Search for the cell housing the specified text and yield its [x, y] center coordinate. 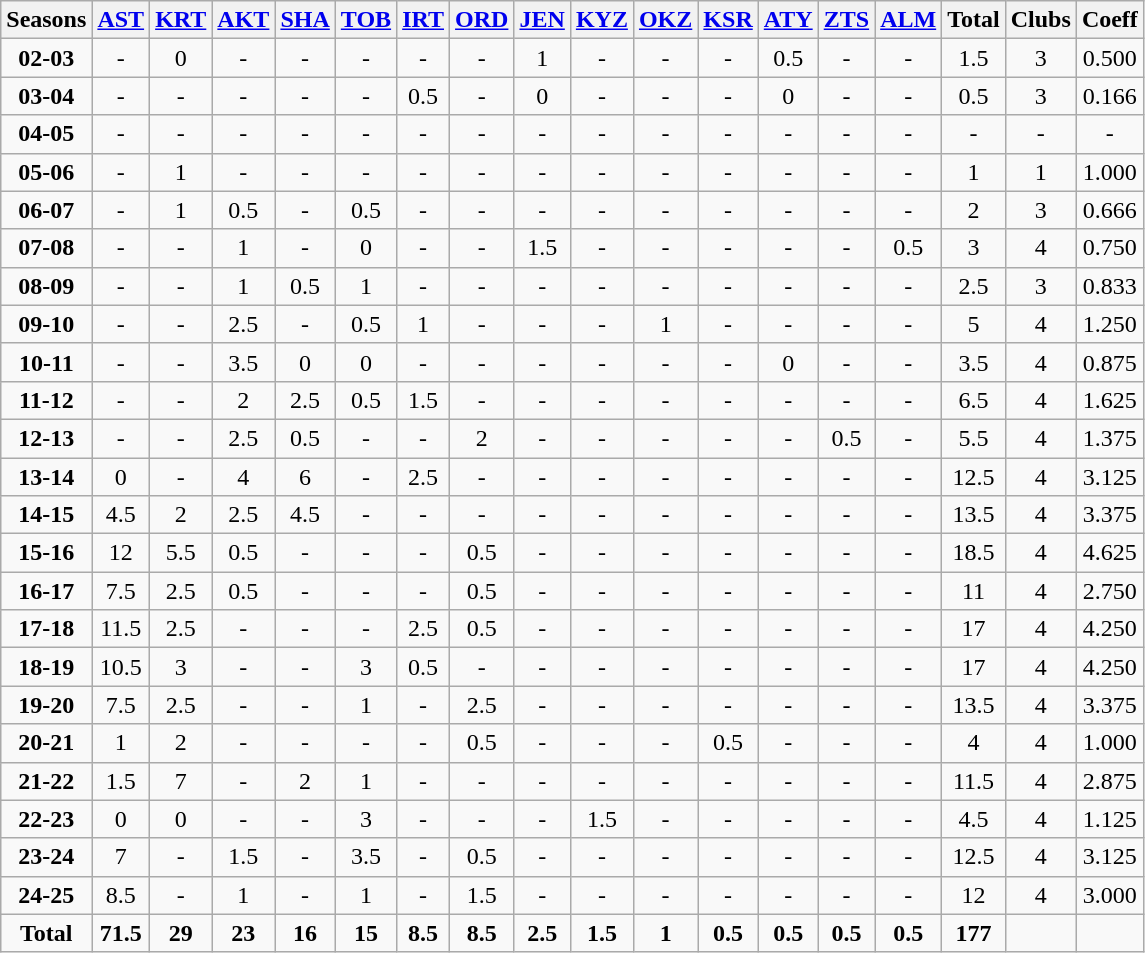
KRT [181, 20]
71.5 [121, 933]
4.625 [1110, 553]
23-24 [46, 857]
2.750 [1110, 591]
03-04 [46, 96]
17-18 [46, 629]
19-20 [46, 705]
1.625 [1110, 400]
0.166 [1110, 96]
KYZ [602, 20]
KSR [728, 20]
11 [974, 591]
6 [305, 477]
07-08 [46, 248]
18-19 [46, 667]
1.125 [1110, 819]
AST [121, 20]
ORD [482, 20]
13-14 [46, 477]
29 [181, 933]
6.5 [974, 400]
OKZ [665, 20]
22-23 [46, 819]
16-17 [46, 591]
14-15 [46, 515]
1.250 [1110, 324]
06-07 [46, 210]
JEN [542, 20]
15 [366, 933]
Clubs [1040, 20]
09-10 [46, 324]
0.875 [1110, 362]
Seasons [46, 20]
10.5 [121, 667]
SHA [305, 20]
02-03 [46, 58]
3.000 [1110, 895]
0.666 [1110, 210]
24-25 [46, 895]
IRT [424, 20]
11-12 [46, 400]
5 [974, 324]
2.875 [1110, 781]
10-11 [46, 362]
1.375 [1110, 438]
21-22 [46, 781]
15-16 [46, 553]
ALM [908, 20]
0.833 [1110, 286]
04-05 [46, 134]
ATY [788, 20]
16 [305, 933]
20-21 [46, 743]
18.5 [974, 553]
TOB [366, 20]
05-06 [46, 172]
08-09 [46, 286]
AKT [244, 20]
12-13 [46, 438]
0.500 [1110, 58]
Coeff [1110, 20]
ZTS [846, 20]
0.750 [1110, 248]
23 [244, 933]
177 [974, 933]
